Identify which cell holds the provided text, then report its [x, y] central coordinate. 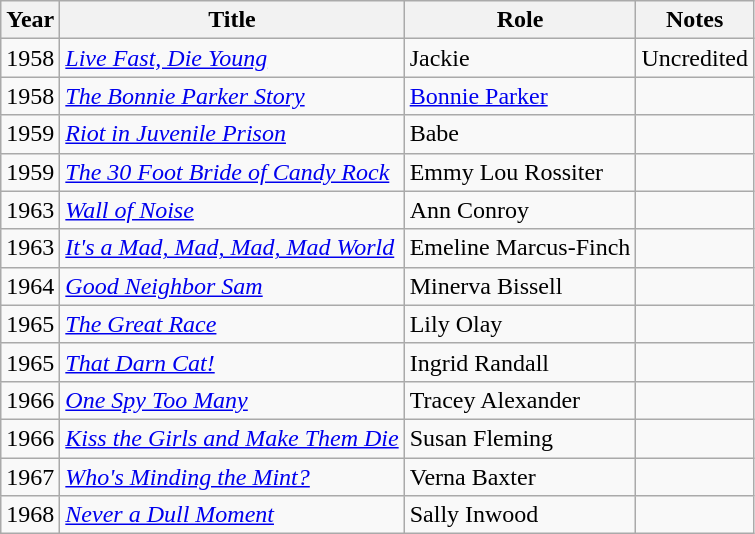
1964 [30, 286]
Minerva Bissell [520, 286]
Wall of Noise [232, 210]
Ingrid Randall [520, 362]
Jackie [520, 58]
The Great Race [232, 324]
Good Neighbor Sam [232, 286]
Sally Inwood [520, 515]
Ann Conroy [520, 210]
One Spy Too Many [232, 400]
Live Fast, Die Young [232, 58]
Title [232, 20]
Who's Minding the Mint? [232, 477]
Uncredited [695, 58]
Babe [520, 134]
Notes [695, 20]
Lily Olay [520, 324]
1967 [30, 477]
Tracey Alexander [520, 400]
Emeline Marcus-Finch [520, 248]
1968 [30, 515]
Verna Baxter [520, 477]
Riot in Juvenile Prison [232, 134]
Year [30, 20]
Emmy Lou Rossiter [520, 172]
Role [520, 20]
The 30 Foot Bride of Candy Rock [232, 172]
Kiss the Girls and Make Them Die [232, 438]
It's a Mad, Mad, Mad, Mad World [232, 248]
Susan Fleming [520, 438]
The Bonnie Parker Story [232, 96]
Never a Dull Moment [232, 515]
That Darn Cat! [232, 362]
Bonnie Parker [520, 96]
